Output the (X, Y) coordinate of the center of the cell containing the given text.  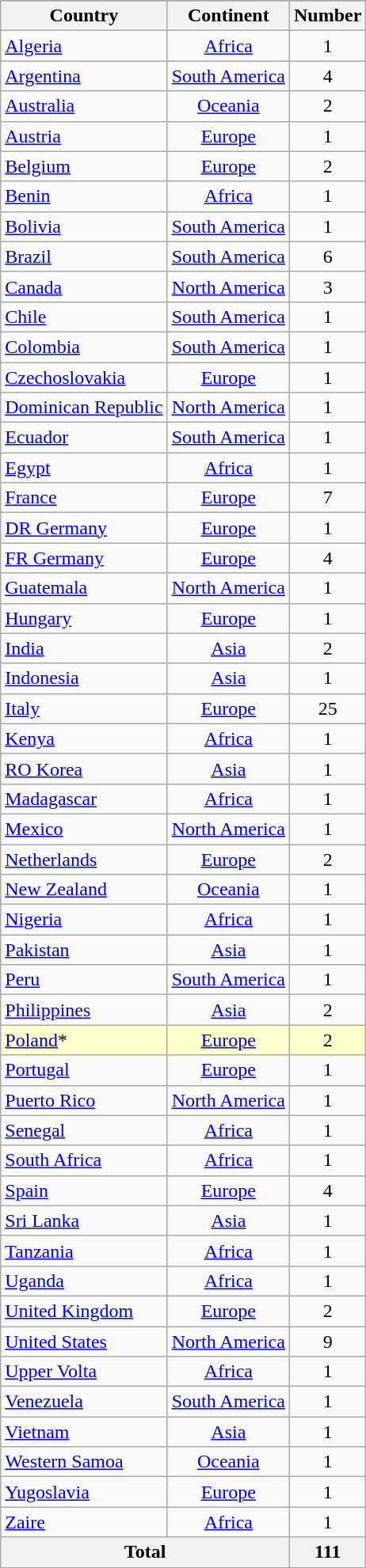
Uganda (84, 1281)
Netherlands (84, 859)
Puerto Rico (84, 1100)
Argentina (84, 76)
Chile (84, 317)
Italy (84, 708)
Peru (84, 980)
Continent (228, 16)
Number (327, 16)
Benin (84, 196)
Belgium (84, 166)
6 (327, 256)
Algeria (84, 46)
Venezuela (84, 1402)
7 (327, 498)
Australia (84, 106)
India (84, 648)
Pakistan (84, 950)
Zaire (84, 1522)
Tanzania (84, 1251)
Brazil (84, 256)
9 (327, 1342)
Ecuador (84, 438)
Portugal (84, 1070)
New Zealand (84, 890)
South Africa (84, 1160)
Bolivia (84, 226)
Austria (84, 136)
Czechoslovakia (84, 378)
Kenya (84, 738)
Spain (84, 1190)
Nigeria (84, 920)
DR Germany (84, 528)
Sri Lanka (84, 1221)
Senegal (84, 1130)
Hungary (84, 618)
25 (327, 708)
Dominican Republic (84, 408)
RO Korea (84, 769)
Madagascar (84, 799)
Colombia (84, 347)
Indonesia (84, 678)
Mexico (84, 829)
Total (146, 1552)
United States (84, 1342)
Poland* (84, 1040)
Guatemala (84, 588)
3 (327, 287)
Philippines (84, 1010)
Upper Volta (84, 1372)
111 (327, 1552)
France (84, 498)
Country (84, 16)
Canada (84, 287)
Yugoslavia (84, 1492)
Vietnam (84, 1432)
Egypt (84, 468)
Western Samoa (84, 1462)
FR Germany (84, 558)
United Kingdom (84, 1311)
